For the text-containing cell, return its midpoint in (X, Y) coordinate format. 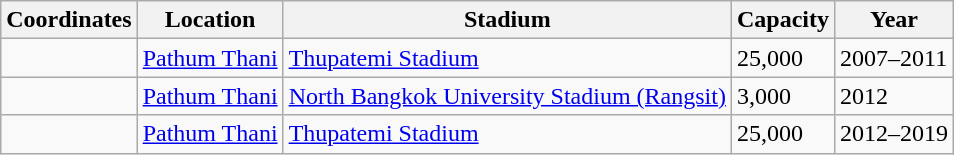
2007–2011 (894, 58)
Coordinates (69, 20)
North Bangkok University Stadium (Rangsit) (507, 96)
Stadium (507, 20)
Capacity (782, 20)
2012–2019 (894, 134)
3,000 (782, 96)
Location (210, 20)
Year (894, 20)
2012 (894, 96)
